Capture the cell that displays the provided text and extract its [X, Y] central coordinate. 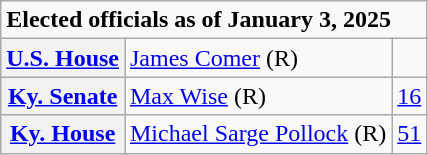
Max Wise (R) [258, 96]
Ky. House [63, 134]
Ky. Senate [63, 96]
U.S. House [63, 58]
Michael Sarge Pollock (R) [258, 134]
James Comer (R) [258, 58]
51 [410, 134]
Elected officials as of January 3, 2025 [214, 20]
16 [410, 96]
